Determine the (x, y) coordinate at the center of the cell enclosing the given text.  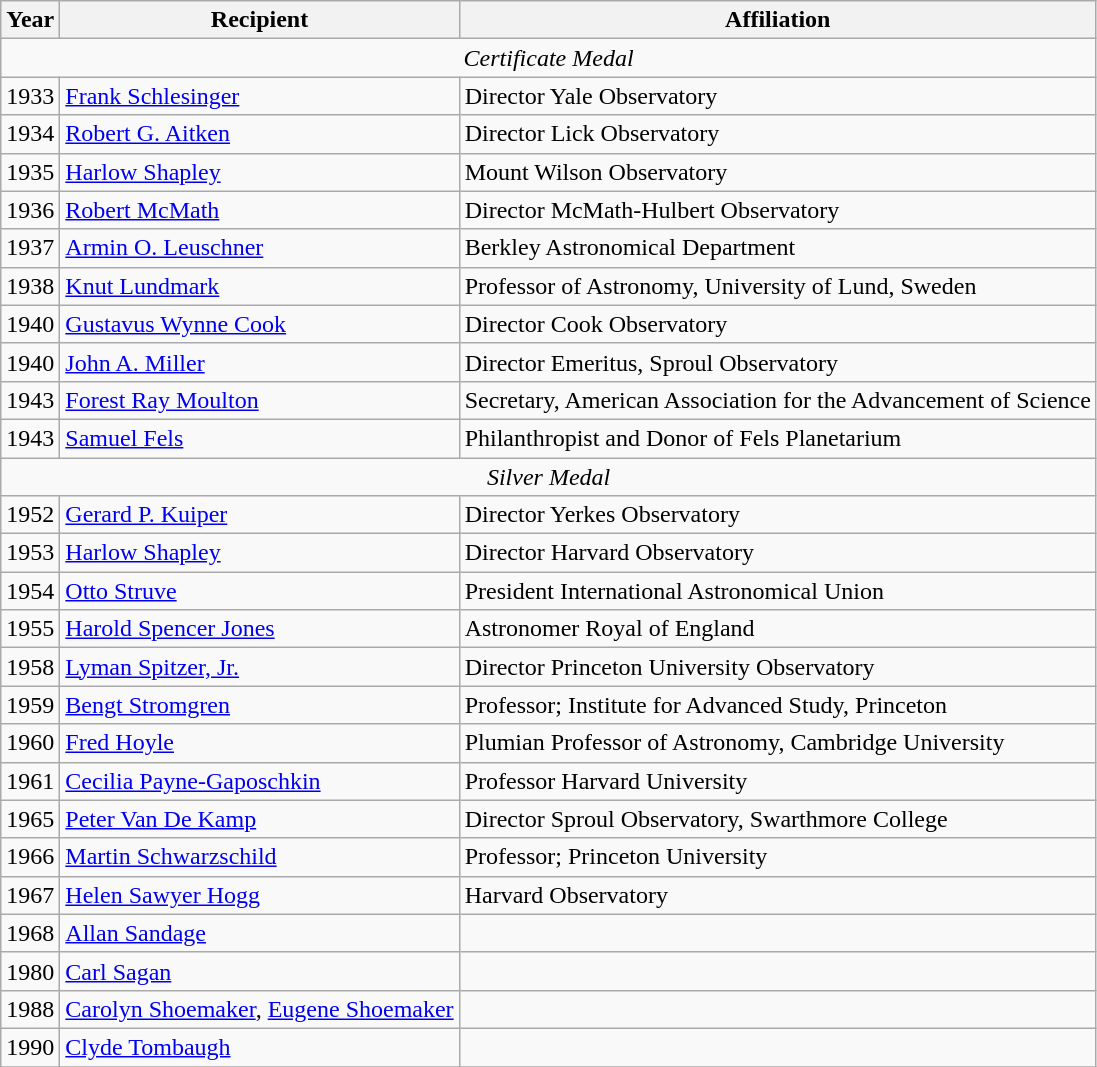
Affiliation (778, 20)
Allan Sandage (260, 933)
1938 (30, 286)
Director Yale Observatory (778, 96)
Fred Hoyle (260, 743)
1966 (30, 857)
Recipient (260, 20)
Knut Lundmark (260, 286)
Gerard P. Kuiper (260, 515)
Mount Wilson Observatory (778, 172)
1960 (30, 743)
Harold Spencer Jones (260, 629)
Director Princeton University Observatory (778, 667)
1954 (30, 591)
Silver Medal (549, 477)
Astronomer Royal of England (778, 629)
Frank Schlesinger (260, 96)
Samuel Fels (260, 438)
John A. Miller (260, 362)
1958 (30, 667)
1952 (30, 515)
1968 (30, 933)
1934 (30, 134)
1936 (30, 210)
Plumian Professor of Astronomy, Cambridge University (778, 743)
1937 (30, 248)
Armin O. Leuschner (260, 248)
Martin Schwarzschild (260, 857)
Bengt Stromgren (260, 705)
1967 (30, 895)
Director Emeritus, Sproul Observatory (778, 362)
Robert G. Aitken (260, 134)
Peter Van De Kamp (260, 819)
1955 (30, 629)
1990 (30, 1047)
1961 (30, 781)
Professor Harvard University (778, 781)
Director McMath-Hulbert Observatory (778, 210)
Professor of Astronomy, University of Lund, Sweden (778, 286)
Director Yerkes Observatory (778, 515)
1959 (30, 705)
Helen Sawyer Hogg (260, 895)
Carl Sagan (260, 971)
Carolyn Shoemaker, Eugene Shoemaker (260, 1009)
1980 (30, 971)
Secretary, American Association for the Advancement of Science (778, 400)
1988 (30, 1009)
Director Cook Observatory (778, 324)
Otto Struve (260, 591)
1935 (30, 172)
Clyde Tombaugh (260, 1047)
1953 (30, 553)
Director Sproul Observatory, Swarthmore College (778, 819)
Certificate Medal (549, 58)
1965 (30, 819)
Lyman Spitzer, Jr. (260, 667)
Berkley Astronomical Department (778, 248)
Robert McMath (260, 210)
Director Harvard Observatory (778, 553)
Cecilia Payne-Gaposchkin (260, 781)
Year (30, 20)
Director Lick Observatory (778, 134)
Harvard Observatory (778, 895)
Professor; Princeton University (778, 857)
Professor; Institute for Advanced Study, Princeton (778, 705)
1933 (30, 96)
President International Astronomical Union (778, 591)
Philanthropist and Donor of Fels Planetarium (778, 438)
Gustavus Wynne Cook (260, 324)
Forest Ray Moulton (260, 400)
